Extract the [x, y] coordinate from the center of the cell holding the provided text.  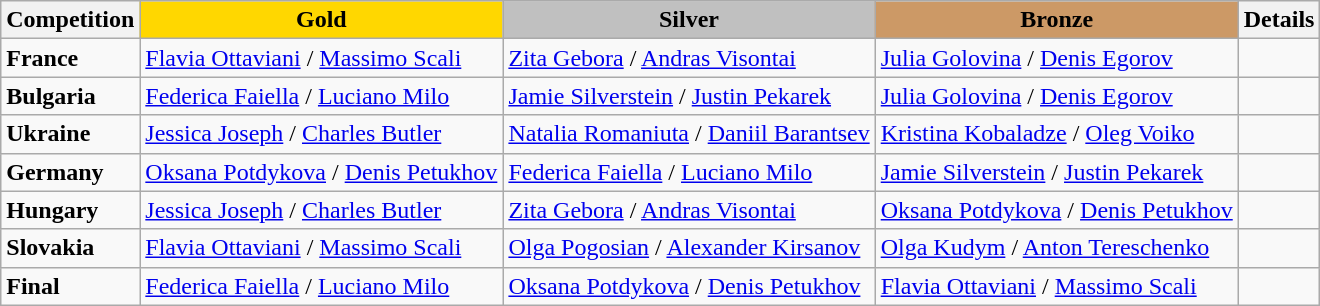
Gold [322, 20]
Natalia Romaniuta / Daniil Barantsev [689, 134]
Olga Kudym / Anton Tereschenko [1056, 248]
Final [70, 286]
France [70, 58]
Kristina Kobaladze / Oleg Voiko [1056, 134]
Bronze [1056, 20]
Olga Pogosian / Alexander Kirsanov [689, 248]
Bulgaria [70, 96]
Slovakia [70, 248]
Competition [70, 20]
Hungary [70, 210]
Germany [70, 172]
Silver [689, 20]
Ukraine [70, 134]
Details [1279, 20]
